Determine the (x, y) coordinate at the center of the cell enclosing the given text.  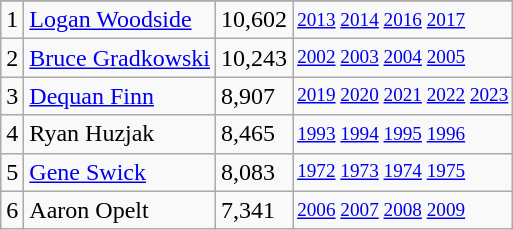
2019 2020 2021 2022 2023 (403, 96)
3 (12, 96)
8,083 (254, 172)
6 (12, 210)
8,907 (254, 96)
10,243 (254, 58)
2 (12, 58)
Dequan Finn (120, 96)
2006 2007 2008 2009 (403, 210)
Logan Woodside (120, 20)
2002 2003 2004 2005 (403, 58)
10,602 (254, 20)
Bruce Gradkowski (120, 58)
7,341 (254, 210)
2013 2014 2016 2017 (403, 20)
Gene Swick (120, 172)
8,465 (254, 134)
Ryan Huzjak (120, 134)
4 (12, 134)
1972 1973 1974 1975 (403, 172)
Aaron Opelt (120, 210)
1993 1994 1995 1996 (403, 134)
5 (12, 172)
1 (12, 20)
